Return (X, Y) of the center of cell containing provided text 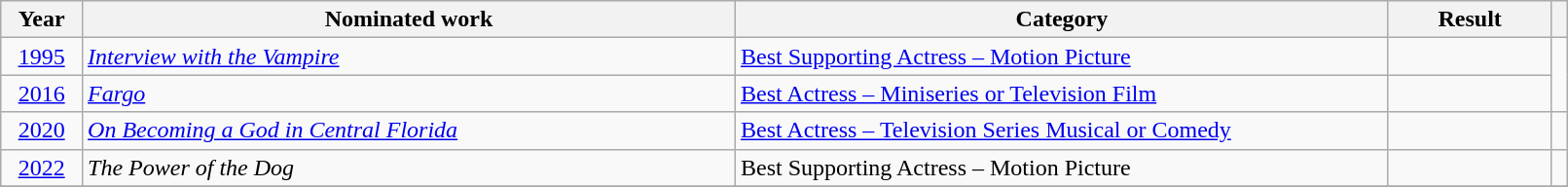
Best Actress – Television Series Musical or Comedy (1061, 131)
Fargo (409, 93)
2022 (42, 168)
2020 (42, 131)
Result (1470, 19)
Category (1061, 19)
Best Actress – Miniseries or Television Film (1061, 93)
1995 (42, 56)
Year (42, 19)
Nominated work (409, 19)
Interview with the Vampire (409, 56)
The Power of the Dog (409, 168)
On Becoming a God in Central Florida (409, 131)
2016 (42, 93)
